Determine the [X, Y] coordinate at the center of the cell enclosing the given text.  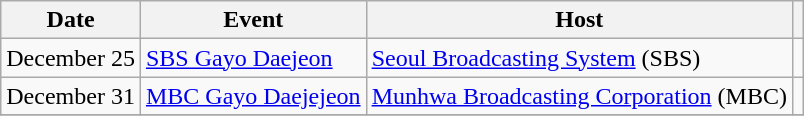
Date [71, 20]
MBC Gayo Daejejeon [253, 96]
Seoul Broadcasting System (SBS) [579, 58]
Host [579, 20]
SBS Gayo Daejeon [253, 58]
Munhwa Broadcasting Corporation (MBC) [579, 96]
December 31 [71, 96]
Event [253, 20]
December 25 [71, 58]
